Capture the cell that displays the provided text and extract its [X, Y] central coordinate. 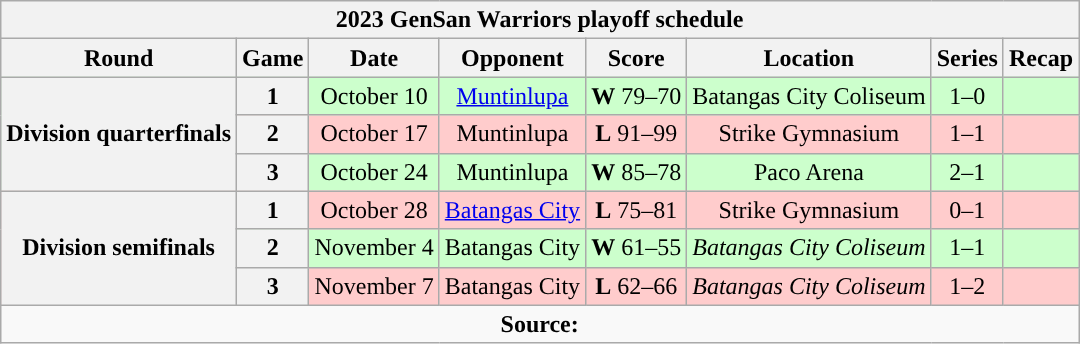
1–0 [967, 96]
Date [374, 58]
2–1 [967, 172]
W 79–70 [636, 96]
Score [636, 58]
October 10 [374, 96]
Source: [540, 324]
Division quarterfinals [119, 134]
Location [809, 58]
Recap [1040, 58]
0–1 [967, 210]
W 61–55 [636, 248]
L 91–99 [636, 134]
October 17 [374, 134]
L 62–66 [636, 286]
November 7 [374, 286]
Paco Arena [809, 172]
Opponent [512, 58]
2023 GenSan Warriors playoff schedule [540, 20]
November 4 [374, 248]
Division semifinals [119, 248]
Round [119, 58]
Game [273, 58]
Series [967, 58]
W 85–78 [636, 172]
L 75–81 [636, 210]
1–2 [967, 286]
October 24 [374, 172]
October 28 [374, 210]
